Search for the cell housing the specified text and yield its [X, Y] center coordinate. 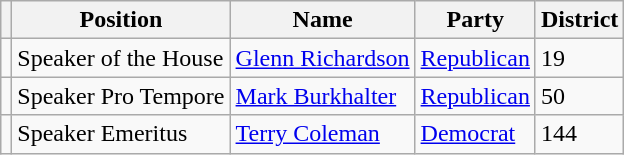
Speaker Emeritus [121, 134]
Speaker of the House [121, 58]
Terry Coleman [322, 134]
Mark Burkhalter [322, 96]
Speaker Pro Tempore [121, 96]
Glenn Richardson [322, 58]
144 [579, 134]
50 [579, 96]
Party [475, 20]
19 [579, 58]
District [579, 20]
Democrat [475, 134]
Name [322, 20]
Position [121, 20]
